Extract the [x, y] coordinate from the center of the cell holding the provided text.  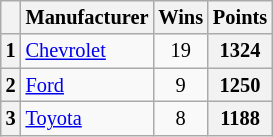
Points [240, 17]
Manufacturer [88, 17]
19 [180, 51]
9 [180, 85]
1188 [240, 118]
Ford [88, 85]
1250 [240, 85]
3 [11, 118]
2 [11, 85]
Chevrolet [88, 51]
1324 [240, 51]
Wins [180, 17]
8 [180, 118]
1 [11, 51]
Toyota [88, 118]
